Scan for the cell matching the given text and deliver its [X, Y] coordinate at center. 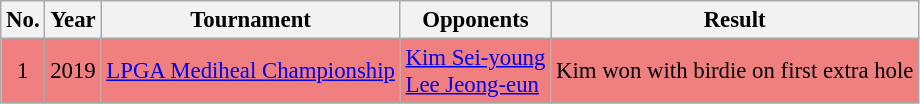
Tournament [250, 20]
Kim Sei-young Lee Jeong-eun [475, 72]
Result [735, 20]
No. [23, 20]
Kim won with birdie on first extra hole [735, 72]
Opponents [475, 20]
2019 [73, 72]
LPGA Mediheal Championship [250, 72]
1 [23, 72]
Year [73, 20]
